Pinpoint the cell where the given text exists, returning its [X, Y] midpoint coordinate. 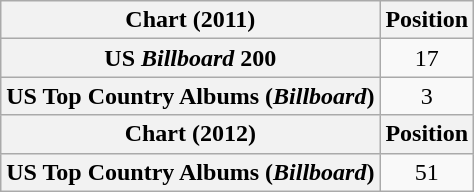
US Billboard 200 [190, 58]
3 [427, 96]
51 [427, 172]
17 [427, 58]
Chart (2012) [190, 134]
Chart (2011) [190, 20]
